Return the (X, Y) coordinate for the center point of the cell that contains the specified text.  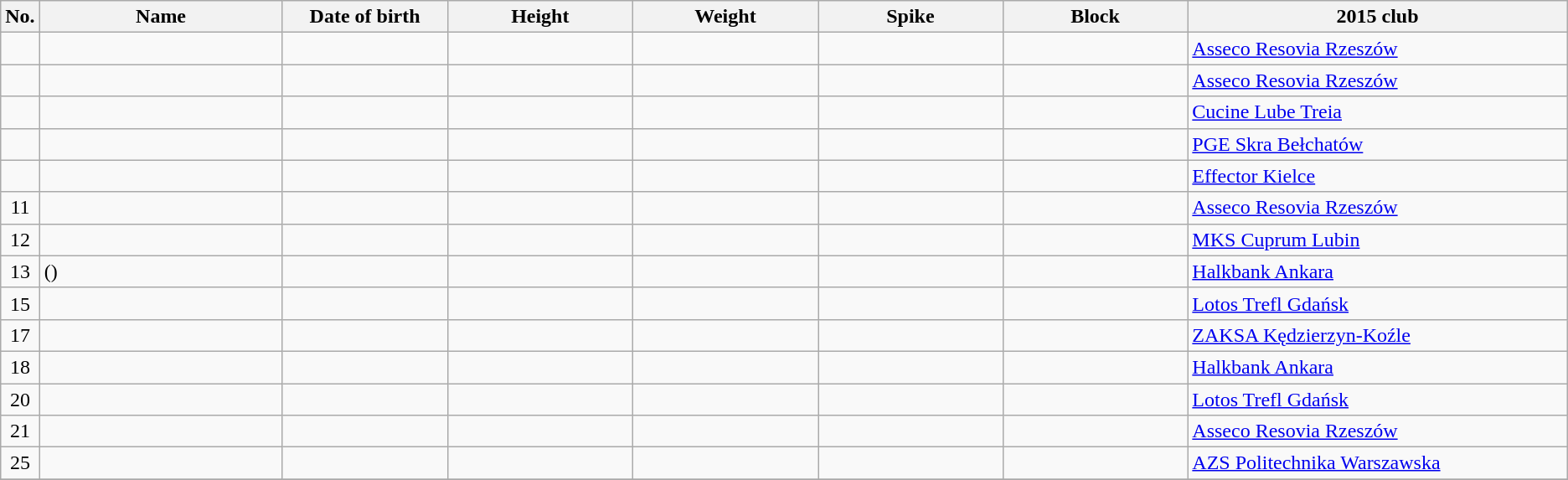
2015 club (1377, 17)
MKS Cuprum Lubin (1377, 240)
17 (20, 335)
21 (20, 431)
Spike (911, 17)
18 (20, 367)
13 (20, 271)
15 (20, 303)
20 (20, 400)
11 (20, 208)
ZAKSA Kędzierzyn-Koźle (1377, 335)
Date of birth (365, 17)
No. (20, 17)
Block (1096, 17)
Name (161, 17)
12 (20, 240)
Height (539, 17)
() (161, 271)
PGE Skra Bełchatów (1377, 144)
Weight (725, 17)
Effector Kielce (1377, 176)
AZS Politechnika Warszawska (1377, 463)
Cucine Lube Treia (1377, 112)
25 (20, 463)
